Scan for the cell matching the given text and deliver its [X, Y] coordinate at center. 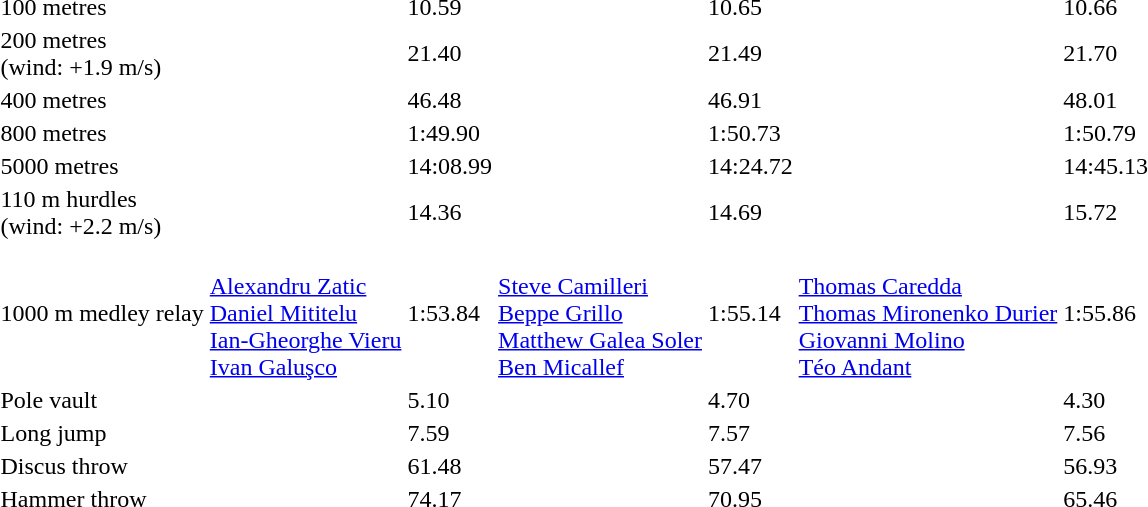
14:08.99 [450, 166]
Alexandru ZaticDaniel MititeluIan-Gheorghe VieruIvan Galuşco [306, 313]
14.36 [450, 212]
14:24.72 [750, 166]
1:55.14 [750, 313]
Thomas CareddaThomas Mironenko DurierGiovanni MolinoTéo Andant [928, 313]
46.48 [450, 100]
4.70 [750, 400]
7.59 [450, 433]
7.57 [750, 433]
1:50.73 [750, 133]
57.47 [750, 466]
1:49.90 [450, 133]
1:53.84 [450, 313]
14.69 [750, 212]
61.48 [450, 466]
21.49 [750, 54]
5.10 [450, 400]
46.91 [750, 100]
Steve CamilleriBeppe GrilloMatthew Galea SolerBen Micallef [600, 313]
21.40 [450, 54]
